Search for the cell housing the specified text and yield its [X, Y] center coordinate. 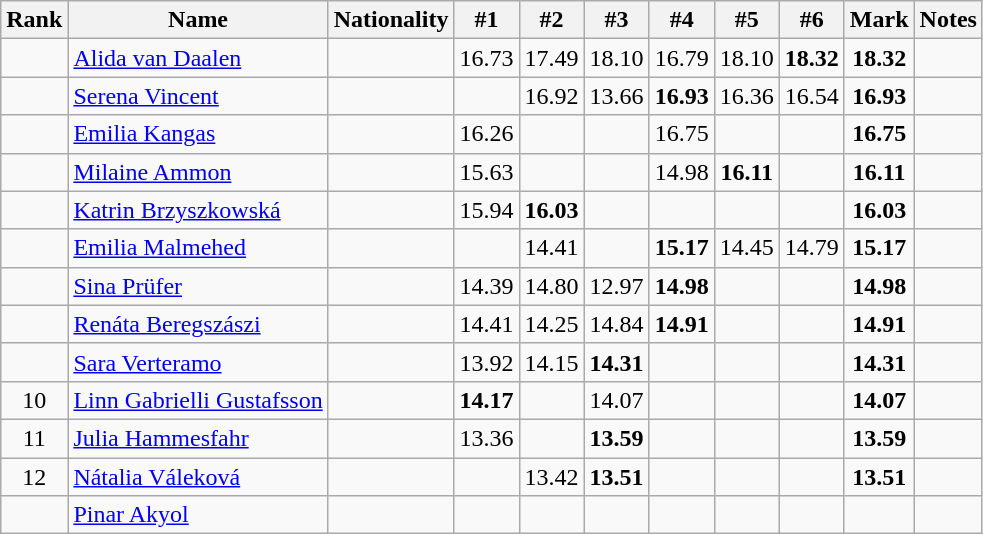
13.36 [486, 438]
#5 [746, 20]
13.42 [552, 477]
14.15 [552, 362]
Nátalia Váleková [198, 477]
#4 [682, 20]
14.39 [486, 286]
#6 [812, 20]
Sara Verteramo [198, 362]
#1 [486, 20]
12.97 [616, 286]
12 [34, 477]
Emilia Kangas [198, 134]
Notes [948, 20]
13.66 [616, 96]
16.79 [682, 58]
Emilia Malmehed [198, 248]
Sina Prüfer [198, 286]
16.36 [746, 96]
15.63 [486, 172]
14.17 [486, 400]
14.25 [552, 324]
Rank [34, 20]
Katrin Brzyszkowská [198, 210]
10 [34, 400]
17.49 [552, 58]
Milaine Ammon [198, 172]
13.92 [486, 362]
15.94 [486, 210]
Nationality [391, 20]
Pinar Akyol [198, 515]
14.84 [616, 324]
Serena Vincent [198, 96]
Julia Hammesfahr [198, 438]
11 [34, 438]
16.26 [486, 134]
Linn Gabrielli Gustafsson [198, 400]
#3 [616, 20]
Alida van Daalen [198, 58]
14.80 [552, 286]
14.45 [746, 248]
16.92 [552, 96]
14.79 [812, 248]
#2 [552, 20]
16.73 [486, 58]
16.54 [812, 96]
Mark [879, 20]
Renáta Beregszászi [198, 324]
Name [198, 20]
